Capture the cell that displays the provided text and extract its [X, Y] central coordinate. 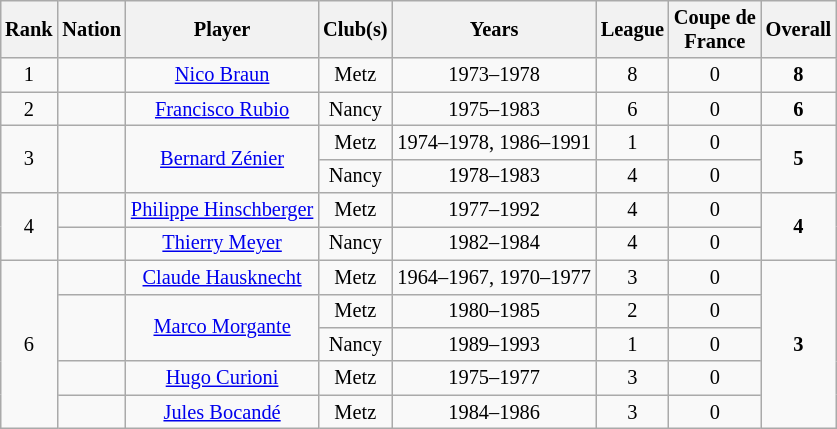
1977–1992 [494, 210]
5 [798, 158]
Nation [92, 29]
1982–1984 [494, 243]
Years [494, 29]
Thierry Meyer [222, 243]
1975–1977 [494, 378]
1980–1985 [494, 311]
Claude Hausknecht [222, 277]
Rank [28, 29]
Francisco Rubio [222, 109]
Hugo Curioni [222, 378]
1974–1978, 1986–1991 [494, 142]
Nico Braun [222, 75]
1975–1983 [494, 109]
Coupe deFrance [715, 29]
Marco Morgante [222, 328]
1978–1983 [494, 176]
1964–1967, 1970–1977 [494, 277]
Club(s) [355, 29]
League [632, 29]
1989–1993 [494, 344]
1984–1986 [494, 412]
1973–1978 [494, 75]
Bernard Zénier [222, 158]
Jules Bocandé [222, 412]
Overall [798, 29]
Player [222, 29]
Philippe Hinschberger [222, 210]
